Capture the cell that displays the provided text and extract its (X, Y) central coordinate. 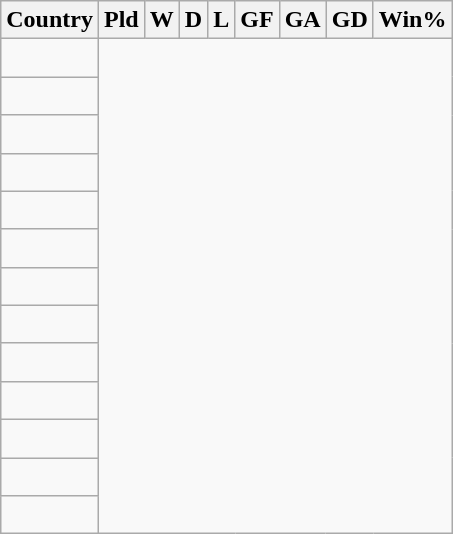
L (222, 20)
Country (50, 20)
D (193, 20)
Pld (121, 20)
W (162, 20)
GA (302, 20)
Win% (412, 20)
GD (350, 20)
GF (257, 20)
